Return the [X, Y] coordinate for the center point of the cell that contains the specified text.  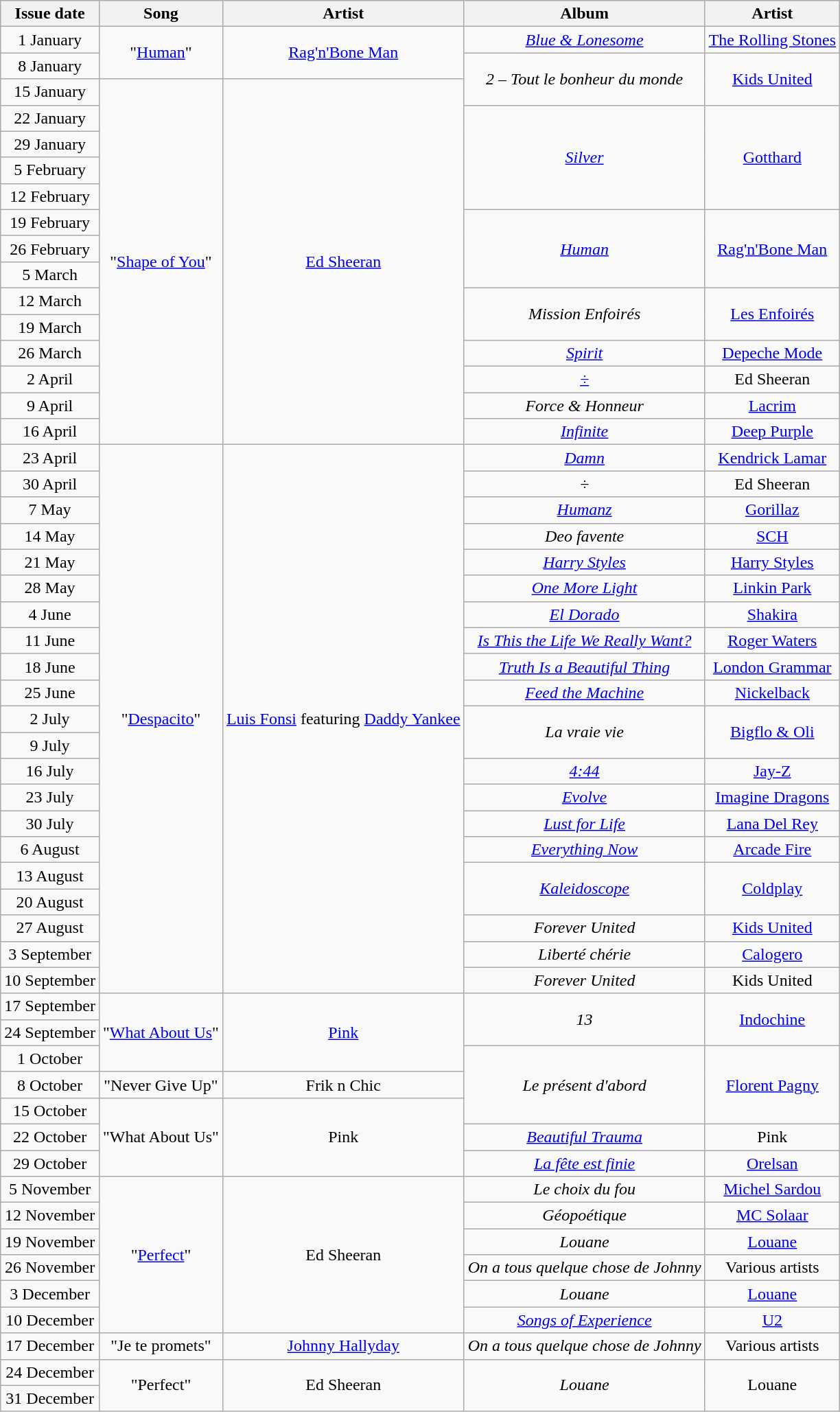
Human [585, 248]
Truth Is a Beautiful Thing [585, 667]
1 January [50, 40]
Kendrick Lamar [772, 458]
Gorillaz [772, 510]
Shakira [772, 614]
Song [161, 14]
"Je te promets" [161, 1346]
Everything Now [585, 850]
"Never Give Up" [161, 1085]
Silver [585, 157]
24 September [50, 1032]
Roger Waters [772, 640]
10 September [50, 980]
8 October [50, 1085]
Damn [585, 458]
Les Enfoirés [772, 314]
7 May [50, 510]
19 March [50, 327]
Lust for Life [585, 824]
17 September [50, 1006]
22 October [50, 1137]
13 [585, 1019]
28 May [50, 588]
Infinite [585, 432]
U2 [772, 1320]
Issue date [50, 14]
29 January [50, 144]
21 May [50, 562]
La fête est finie [585, 1164]
30 April [50, 484]
Indochine [772, 1019]
Is This the Life We Really Want? [585, 640]
Géopoétique [585, 1216]
Kaleidoscope [585, 889]
3 September [50, 954]
19 February [50, 222]
19 November [50, 1242]
Songs of Experience [585, 1320]
3 December [50, 1294]
26 November [50, 1268]
24 December [50, 1372]
London Grammar [772, 667]
15 January [50, 92]
30 July [50, 824]
23 July [50, 798]
5 February [50, 170]
4:44 [585, 772]
2 April [50, 380]
Force & Honneur [585, 406]
Deep Purple [772, 432]
17 December [50, 1346]
Evolve [585, 798]
Jay-Z [772, 772]
Depeche Mode [772, 354]
Arcade Fire [772, 850]
Orelsan [772, 1164]
"Despacito" [161, 719]
4 June [50, 614]
Le présent d'abord [585, 1085]
SCH [772, 536]
Beautiful Trauma [585, 1137]
29 October [50, 1164]
13 August [50, 876]
"Human" [161, 53]
9 July [50, 745]
Frik n Chic [343, 1085]
Lacrim [772, 406]
La vraie vie [585, 732]
5 March [50, 275]
"Shape of You" [161, 262]
12 March [50, 301]
10 December [50, 1320]
Humanz [585, 510]
14 May [50, 536]
Le choix du fou [585, 1190]
23 April [50, 458]
The Rolling Stones [772, 40]
15 October [50, 1111]
2 – Tout le bonheur du monde [585, 79]
Liberté chérie [585, 954]
26 February [50, 248]
Calogero [772, 954]
6 August [50, 850]
1 October [50, 1058]
18 June [50, 667]
Johnny Hallyday [343, 1346]
22 January [50, 118]
Luis Fonsi featuring Daddy Yankee [343, 719]
11 June [50, 640]
12 November [50, 1216]
25 June [50, 693]
Feed the Machine [585, 693]
Nickelback [772, 693]
5 November [50, 1190]
31 December [50, 1398]
20 August [50, 902]
One More Light [585, 588]
Gotthard [772, 157]
Michel Sardou [772, 1190]
El Dorado [585, 614]
Deo favente [585, 536]
16 April [50, 432]
26 March [50, 354]
Lana Del Rey [772, 824]
8 January [50, 66]
Blue & Lonesome [585, 40]
Spirit [585, 354]
Bigflo & Oli [772, 732]
9 April [50, 406]
Album [585, 14]
Linkin Park [772, 588]
Coldplay [772, 889]
2 July [50, 719]
Mission Enfoirés [585, 314]
MC Solaar [772, 1216]
Florent Pagny [772, 1085]
12 February [50, 196]
Imagine Dragons [772, 798]
27 August [50, 928]
16 July [50, 772]
